Capture the cell that displays the provided text and extract its (X, Y) central coordinate. 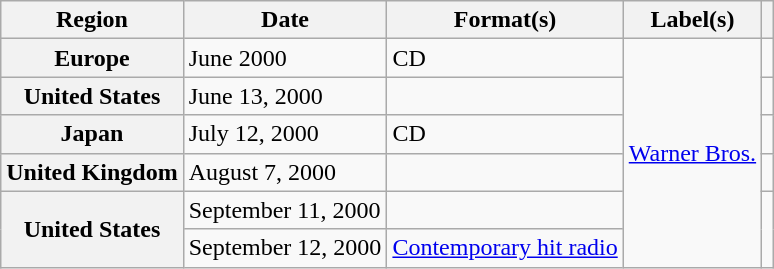
June 13, 2000 (285, 96)
August 7, 2000 (285, 172)
September 12, 2000 (285, 248)
Japan (92, 134)
Region (92, 20)
Contemporary hit radio (505, 248)
Europe (92, 58)
Warner Bros. (692, 153)
July 12, 2000 (285, 134)
September 11, 2000 (285, 210)
Label(s) (692, 20)
United Kingdom (92, 172)
June 2000 (285, 58)
Date (285, 20)
Format(s) (505, 20)
